Pinpoint the cell where the given text exists, returning its (x, y) midpoint coordinate. 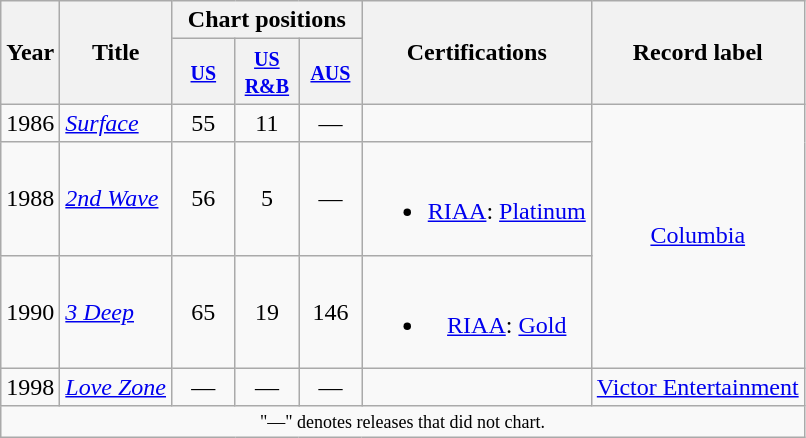
AUS (331, 72)
Certifications (476, 52)
"—" denotes releases that did not chart. (402, 422)
3 Deep (116, 312)
146 (331, 312)
Year (30, 52)
65 (204, 312)
US (204, 72)
Surface (116, 123)
1988 (30, 198)
Columbia (698, 236)
1986 (30, 123)
56 (204, 198)
2nd Wave (116, 198)
RIAA: Gold (476, 312)
11 (267, 123)
Victor Entertainment (698, 387)
5 (267, 198)
55 (204, 123)
US R&B (267, 72)
Love Zone (116, 387)
Title (116, 52)
19 (267, 312)
1990 (30, 312)
Chart positions (268, 20)
Record label (698, 52)
RIAA: Platinum (476, 198)
1998 (30, 387)
